Find where the given text appears and provide that cell's center as [x, y] coordinate. 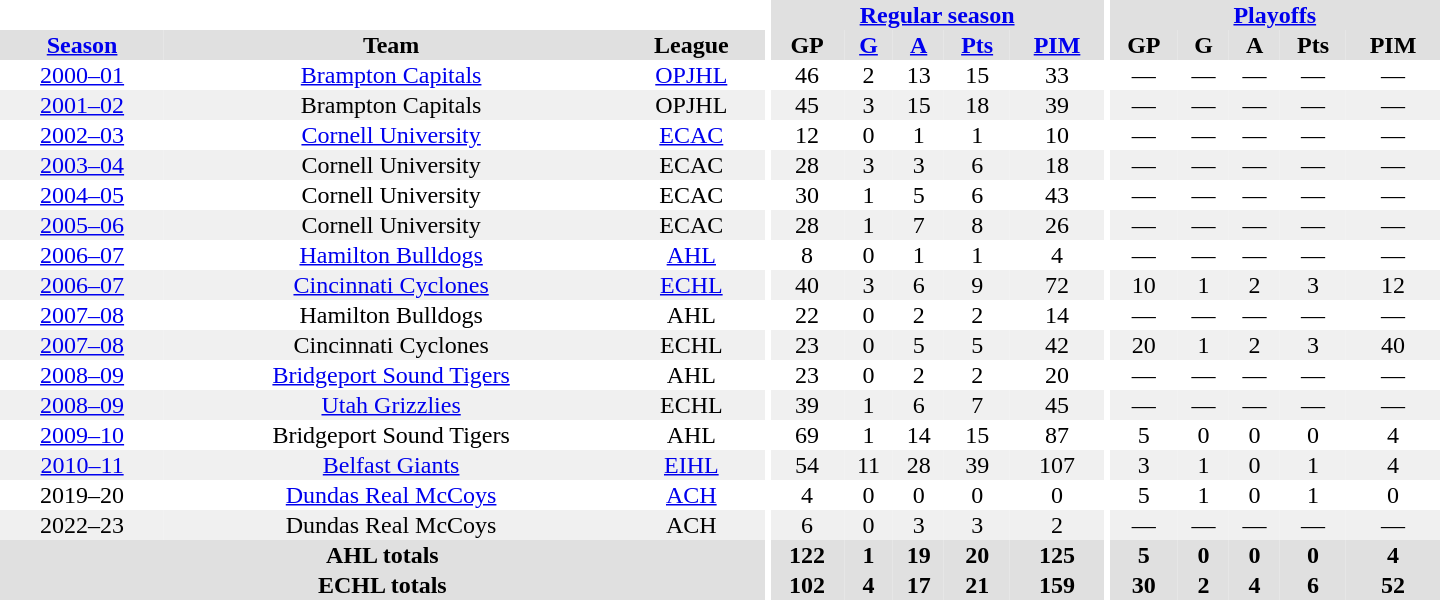
107 [1057, 465]
52 [1393, 585]
33 [1057, 75]
2002–03 [82, 135]
2001–02 [82, 105]
2000–01 [82, 75]
69 [807, 435]
87 [1057, 435]
43 [1057, 195]
54 [807, 465]
Utah Grizzlies [391, 405]
9 [977, 285]
2019–20 [82, 495]
26 [1057, 225]
Playoffs [1275, 15]
11 [868, 465]
2003–04 [82, 165]
2009–10 [82, 435]
AHL totals [382, 555]
17 [918, 585]
Season [82, 45]
42 [1057, 345]
159 [1057, 585]
2004–05 [82, 195]
Belfast Giants [391, 465]
ECHL totals [382, 585]
Regular season [937, 15]
League [692, 45]
122 [807, 555]
2005–06 [82, 225]
22 [807, 315]
46 [807, 75]
13 [918, 75]
125 [1057, 555]
Team [391, 45]
2010–11 [82, 465]
102 [807, 585]
19 [918, 555]
72 [1057, 285]
2022–23 [82, 525]
21 [977, 585]
EIHL [692, 465]
